Return the [X, Y] coordinate for the center point of the cell that contains the specified text.  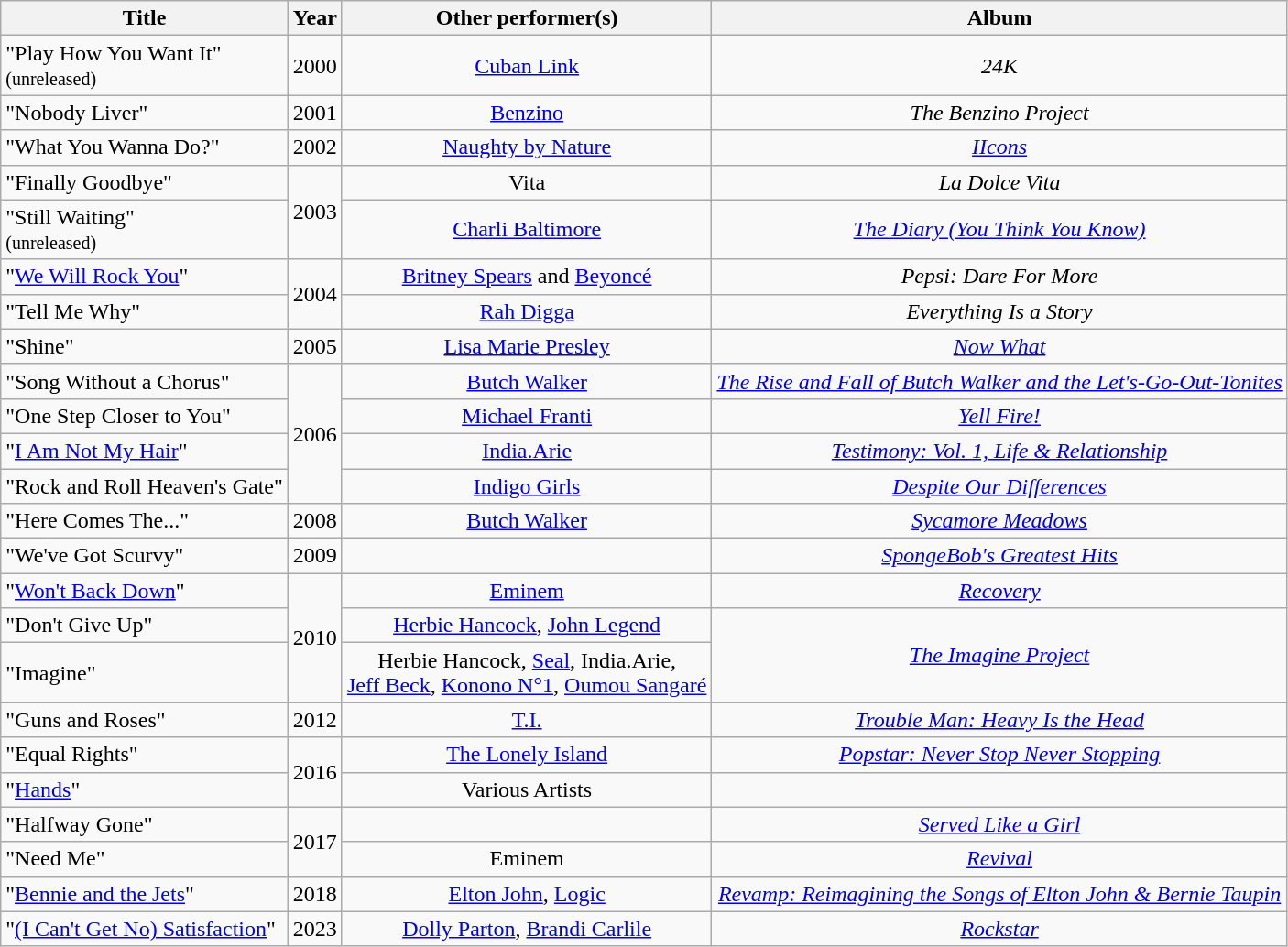
"Song Without a Chorus" [145, 381]
2012 [315, 720]
"What You Wanna Do?" [145, 147]
The Benzino Project [999, 113]
2010 [315, 637]
"Nobody Liver" [145, 113]
Elton John, Logic [527, 894]
Pepsi: Dare For More [999, 277]
2009 [315, 556]
"One Step Closer to You" [145, 416]
Testimony: Vol. 1, Life & Relationship [999, 451]
"We Will Rock You" [145, 277]
2000 [315, 66]
"Equal Rights" [145, 755]
2016 [315, 772]
Lisa Marie Presley [527, 346]
"Won't Back Down" [145, 591]
Herbie Hancock, John Legend [527, 626]
"Here Comes The..." [145, 521]
Everything Is a Story [999, 311]
Naughty by Nature [527, 147]
2008 [315, 521]
2017 [315, 842]
Revival [999, 859]
SpongeBob's Greatest Hits [999, 556]
2002 [315, 147]
2005 [315, 346]
Popstar: Never Stop Never Stopping [999, 755]
"Still Waiting" (unreleased) [145, 229]
Sycamore Meadows [999, 521]
2003 [315, 212]
Now What [999, 346]
The Imagine Project [999, 656]
"Rock and Roll Heaven's Gate" [145, 486]
La Dolce Vita [999, 182]
Served Like a Girl [999, 824]
"Bennie and the Jets" [145, 894]
Trouble Man: Heavy Is the Head [999, 720]
"Shine" [145, 346]
"Hands" [145, 789]
Recovery [999, 591]
Other performer(s) [527, 18]
Cuban Link [527, 66]
"Need Me" [145, 859]
Herbie Hancock, Seal, India.Arie,Jeff Beck, Konono N°1, Oumou Sangaré [527, 672]
T.I. [527, 720]
The Lonely Island [527, 755]
Rah Digga [527, 311]
Revamp: Reimagining the Songs of Elton John & Bernie Taupin [999, 894]
IIcons [999, 147]
Year [315, 18]
Charli Baltimore [527, 229]
Vita [527, 182]
Yell Fire! [999, 416]
2004 [315, 294]
"We've Got Scurvy" [145, 556]
"Finally Goodbye" [145, 182]
2018 [315, 894]
India.Arie [527, 451]
2023 [315, 929]
Despite Our Differences [999, 486]
Indigo Girls [527, 486]
"(I Can't Get No) Satisfaction" [145, 929]
"Guns and Roses" [145, 720]
The Rise and Fall of Butch Walker and the Let's-Go-Out-Tonites [999, 381]
Title [145, 18]
The Diary (You Think You Know) [999, 229]
"Halfway Gone" [145, 824]
Album [999, 18]
2006 [315, 433]
"I Am Not My Hair" [145, 451]
Rockstar [999, 929]
Dolly Parton, Brandi Carlile [527, 929]
Michael Franti [527, 416]
"Play How You Want It" (unreleased) [145, 66]
"Imagine" [145, 672]
Benzino [527, 113]
Britney Spears and Beyoncé [527, 277]
2001 [315, 113]
"Don't Give Up" [145, 626]
24K [999, 66]
"Tell Me Why" [145, 311]
Various Artists [527, 789]
